Locate the cell with the specified text and output its [X, Y] center coordinate. 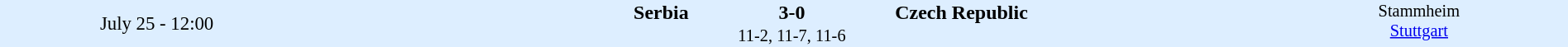
Czech Republic [1082, 12]
11-2, 11-7, 11-6 [792, 36]
StammheimStuttgart [1419, 23]
July 25 - 12:00 [157, 23]
3-0 [791, 12]
Serbia [501, 12]
